Identify which cell holds the provided text, then report its (x, y) central coordinate. 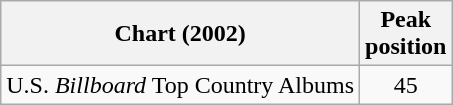
Peakposition (406, 34)
45 (406, 85)
Chart (2002) (180, 34)
U.S. Billboard Top Country Albums (180, 85)
